Extract the [x, y] coordinate from the center of the cell holding the provided text.  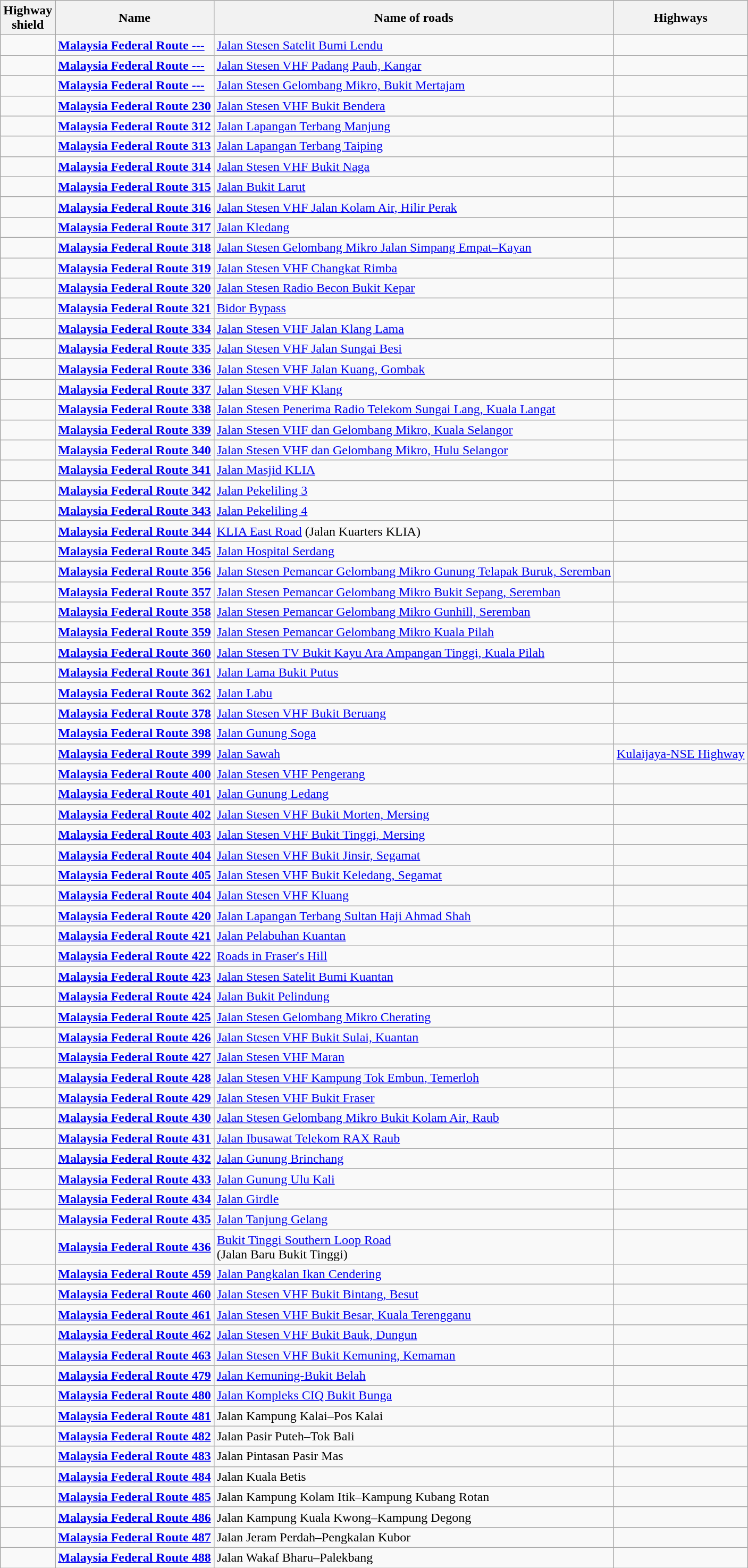
Jalan Bukit Pelindung [414, 997]
Malaysia Federal Route 356 [135, 571]
Malaysia Federal Route 314 [135, 166]
Malaysia Federal Route 425 [135, 1017]
Jalan Kompleks CIQ Bukit Bunga [414, 1396]
Malaysia Federal Route 230 [135, 106]
Malaysia Federal Route 463 [135, 1355]
Malaysia Federal Route 480 [135, 1396]
Highway shield [28, 18]
Jalan Stesen Gelombang Mikro Cherating [414, 1017]
Malaysia Federal Route 485 [135, 1497]
Jalan Stesen Gelombang Mikro Jalan Simpang Empat–Kayan [414, 247]
Jalan Stesen TV Bukit Kayu Ara Ampangan Tinggi, Kuala Pilah [414, 653]
Jalan Stesen VHF Jalan Klang Lama [414, 329]
Jalan Stesen VHF Bukit Tinggi, Mersing [414, 835]
Malaysia Federal Route 341 [135, 470]
Jalan Stesen VHF Bukit Bintang, Besut [414, 1295]
Malaysia Federal Route 313 [135, 146]
Malaysia Federal Route 316 [135, 207]
Jalan Lama Bukit Putus [414, 673]
Jalan Stesen Pemancar Gelombang Mikro Gunung Telapak Buruk, Seremban [414, 571]
Malaysia Federal Route 336 [135, 369]
Malaysia Federal Route 362 [135, 693]
Malaysia Federal Route 427 [135, 1057]
Malaysia Federal Route 422 [135, 956]
Malaysia Federal Route 337 [135, 389]
Jalan Stesen VHF dan Gelombang Mikro, Kuala Selangor [414, 430]
Malaysia Federal Route 338 [135, 410]
Jalan Stesen Pemancar Gelombang Mikro Kuala Pilah [414, 632]
Jalan Kampung Kuala Kwong–Kampung Degong [414, 1517]
Malaysia Federal Route 488 [135, 1557]
Jalan Stesen VHF Bukit Morten, Mersing [414, 814]
Jalan Wakaf Bharu–Palekbang [414, 1557]
Jalan Gunung Soga [414, 733]
Malaysia Federal Route 340 [135, 450]
Malaysia Federal Route 321 [135, 308]
Malaysia Federal Route 482 [135, 1436]
Jalan Lapangan Terbang Manjung [414, 126]
Malaysia Federal Route 461 [135, 1315]
Jalan Stesen VHF Bukit Fraser [414, 1098]
Jalan Sawah [414, 754]
Malaysia Federal Route 484 [135, 1477]
Malaysia Federal Route 357 [135, 592]
Malaysia Federal Route 428 [135, 1078]
Malaysia Federal Route 319 [135, 268]
Jalan Gunung Ledang [414, 794]
Jalan Jeram Perdah–Pengkalan Kubor [414, 1537]
Highways [680, 18]
Malaysia Federal Route 430 [135, 1118]
Jalan Kuala Betis [414, 1477]
Malaysia Federal Route 335 [135, 349]
Jalan Stesen VHF Kampung Tok Embun, Temerloh [414, 1078]
Malaysia Federal Route 360 [135, 653]
Malaysia Federal Route 403 [135, 835]
Jalan Stesen Pemancar Gelombang Mikro Gunhill, Seremban [414, 612]
Jalan Pasir Puteh–Tok Bali [414, 1436]
Malaysia Federal Route 358 [135, 612]
Malaysia Federal Route 429 [135, 1098]
Malaysia Federal Route 399 [135, 754]
Jalan Stesen VHF Bukit Bauk, Dungun [414, 1335]
Malaysia Federal Route 434 [135, 1199]
Jalan Stesen VHF Bukit Jinsir, Segamat [414, 855]
Malaysia Federal Route 315 [135, 187]
Malaysia Federal Route 339 [135, 430]
Jalan Stesen VHF Maran [414, 1057]
Jalan Stesen VHF Bukit Kemuning, Kemaman [414, 1355]
Jalan Stesen VHF Jalan Sungai Besi [414, 349]
Bidor Bypass [414, 308]
Malaysia Federal Route 405 [135, 875]
Jalan Masjid KLIA [414, 470]
Jalan Pekeliling 3 [414, 490]
Jalan Stesen VHF Kluang [414, 895]
Jalan Kampung Kolam Itik–Kampung Kubang Rotan [414, 1497]
Malaysia Federal Route 344 [135, 531]
Jalan Tanjung Gelang [414, 1219]
Malaysia Federal Route 378 [135, 713]
Jalan Stesen VHF Bukit Bendera [414, 106]
Malaysia Federal Route 459 [135, 1274]
Malaysia Federal Route 342 [135, 490]
Jalan Stesen VHF Bukit Sulai, Kuantan [414, 1037]
Malaysia Federal Route 479 [135, 1375]
Malaysia Federal Route 401 [135, 794]
Jalan Kemuning-Bukit Belah [414, 1375]
Jalan Stesen VHF Jalan Kuang, Gombak [414, 369]
Jalan Labu [414, 693]
Name of roads [414, 18]
Jalan Kledang [414, 227]
Malaysia Federal Route 420 [135, 915]
Jalan Stesen Penerima Radio Telekom Sungai Lang, Kuala Langat [414, 410]
Jalan Stesen VHF Bukit Naga [414, 166]
Jalan Pintasan Pasir Mas [414, 1456]
Name [135, 18]
Kulaijaya-NSE Highway [680, 754]
Malaysia Federal Route 432 [135, 1158]
Jalan Pekeliling 4 [414, 511]
Malaysia Federal Route 318 [135, 247]
Roads in Fraser's Hill [414, 956]
Malaysia Federal Route 433 [135, 1179]
Jalan Stesen VHF Changkat Rimba [414, 268]
Malaysia Federal Route 421 [135, 936]
Malaysia Federal Route 345 [135, 551]
Jalan Stesen Pemancar Gelombang Mikro Bukit Sepang, Seremban [414, 592]
Jalan Stesen VHF Bukit Beruang [414, 713]
Jalan Lapangan Terbang Sultan Haji Ahmad Shah [414, 915]
Malaysia Federal Route 481 [135, 1416]
Jalan Stesen VHF Jalan Kolam Air, Hilir Perak [414, 207]
Malaysia Federal Route 317 [135, 227]
Malaysia Federal Route 402 [135, 814]
Jalan Pelabuhan Kuantan [414, 936]
Malaysia Federal Route 423 [135, 977]
Jalan Stesen Satelit Bumi Kuantan [414, 977]
Malaysia Federal Route 486 [135, 1517]
Malaysia Federal Route 320 [135, 288]
Malaysia Federal Route 460 [135, 1295]
Jalan Ibusawat Telekom RAX Raub [414, 1138]
Malaysia Federal Route 312 [135, 126]
Jalan Stesen Gelombang Mikro Bukit Kolam Air, Raub [414, 1118]
Malaysia Federal Route 343 [135, 511]
Jalan Stesen VHF Klang [414, 389]
Malaysia Federal Route 487 [135, 1537]
Jalan Stesen Gelombang Mikro, Bukit Mertajam [414, 86]
Malaysia Federal Route 483 [135, 1456]
Malaysia Federal Route 398 [135, 733]
Jalan Stesen VHF Pengerang [414, 774]
Jalan Stesen VHF Bukit Keledang, Segamat [414, 875]
Jalan Pangkalan Ikan Cendering [414, 1274]
Malaysia Federal Route 359 [135, 632]
Malaysia Federal Route 462 [135, 1335]
Bukit Tinggi Southern Loop Road(Jalan Baru Bukit Tinggi) [414, 1247]
Jalan Hospital Serdang [414, 551]
Jalan Bukit Larut [414, 187]
Malaysia Federal Route 424 [135, 997]
Malaysia Federal Route 436 [135, 1247]
KLIA East Road (Jalan Kuarters KLIA) [414, 531]
Jalan Lapangan Terbang Taiping [414, 146]
Malaysia Federal Route 334 [135, 329]
Jalan Stesen Radio Becon Bukit Kepar [414, 288]
Jalan Stesen VHF dan Gelombang Mikro, Hulu Selangor [414, 450]
Malaysia Federal Route 431 [135, 1138]
Jalan Kampung Kalai–Pos Kalai [414, 1416]
Malaysia Federal Route 400 [135, 774]
Jalan Stesen VHF Padang Pauh, Kangar [414, 65]
Malaysia Federal Route 361 [135, 673]
Jalan Gunung Brinchang [414, 1158]
Jalan Gunung Ulu Kali [414, 1179]
Malaysia Federal Route 435 [135, 1219]
Jalan Stesen VHF Bukit Besar, Kuala Terengganu [414, 1315]
Jalan Girdle [414, 1199]
Malaysia Federal Route 426 [135, 1037]
Jalan Stesen Satelit Bumi Lendu [414, 45]
